Scan for the cell matching the given text and deliver its [x, y] coordinate at center. 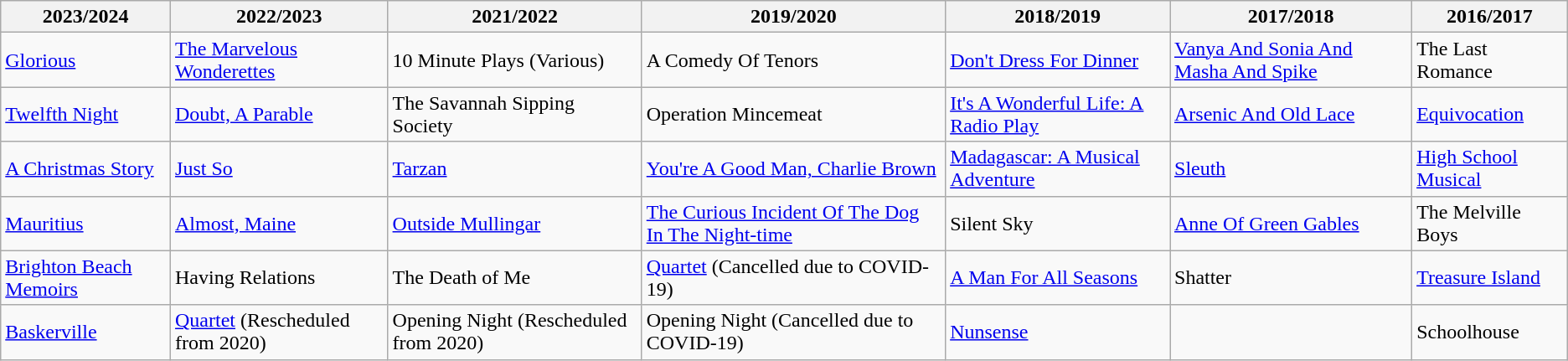
A Man For All Seasons [1058, 278]
Nunsense [1058, 332]
2016/2017 [1490, 17]
Shatter [1290, 278]
Outside Mullingar [514, 223]
Anne Of Green Gables [1290, 223]
Twelfth Night [85, 114]
Don't Dress For Dinner [1058, 60]
2018/2019 [1058, 17]
Doubt, A Parable [280, 114]
Silent Sky [1058, 223]
Quartet (Cancelled due to COVID-19) [793, 278]
Mauritius [85, 223]
2021/2022 [514, 17]
Just So [280, 169]
The Melville Boys [1490, 223]
Brighton Beach Memoirs [85, 278]
It's A Wonderful Life: A Radio Play [1058, 114]
Tarzan [514, 169]
2019/2020 [793, 17]
Opening Night (Rescheduled from 2020) [514, 332]
Having Relations [280, 278]
The Marvelous Wonderettes [280, 60]
2022/2023 [280, 17]
Operation Mincemeat [793, 114]
The Death of Me [514, 278]
The Savannah Sipping Society [514, 114]
Equivocation [1490, 114]
Sleuth [1290, 169]
Almost, Maine [280, 223]
The Curious Incident Of The Dog In The Night-time [793, 223]
Schoolhouse [1490, 332]
Madagascar: A Musical Adventure [1058, 169]
High School Musical [1490, 169]
You're A Good Man, Charlie Brown [793, 169]
A Comedy Of Tenors [793, 60]
The Last Romance [1490, 60]
Glorious [85, 60]
Treasure Island [1490, 278]
Opening Night (Cancelled due to COVID-19) [793, 332]
10 Minute Plays (Various) [514, 60]
Baskerville [85, 332]
Arsenic And Old Lace [1290, 114]
Vanya And Sonia And Masha And Spike [1290, 60]
2023/2024 [85, 17]
Quartet (Rescheduled from 2020) [280, 332]
A Christmas Story [85, 169]
2017/2018 [1290, 17]
